Locate the cell with the specified text and output its [x, y] center coordinate. 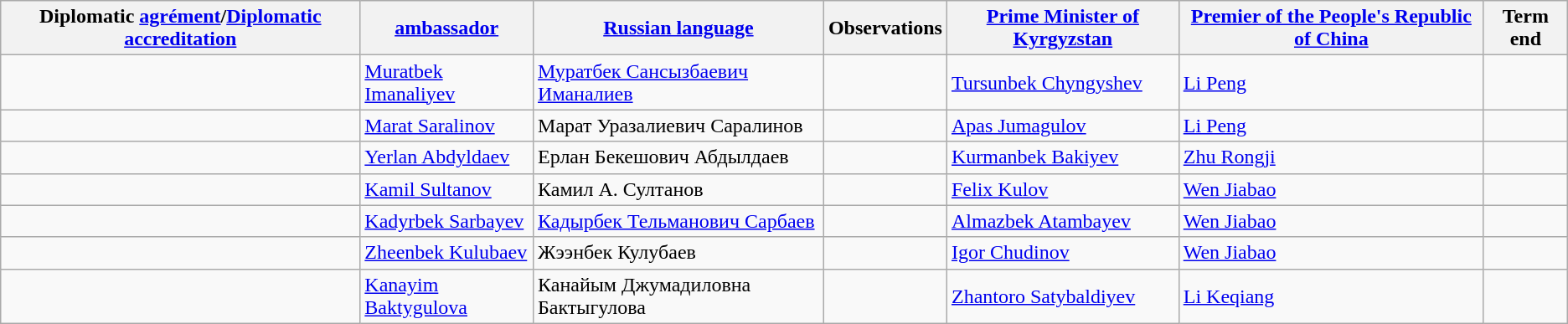
Yerlan Abdyldaev [447, 157]
Канайым Джумадиловна Бактыгулова [678, 296]
Марат Уразалиевич Саралинов [678, 126]
Muratbek Imanaliyev [447, 82]
Ерлан Бекешович Абдылдаев [678, 157]
Felix Kulov [1062, 189]
Муратбек Сансызбаевич Иманалиев [678, 82]
Tursunbek Chyngyshev [1062, 82]
Term end [1525, 28]
Observations [885, 28]
Zheenbek Kulubaev [447, 253]
Kamil Sultanov [447, 189]
Diplomatic agrément/Diplomatic accreditation [181, 28]
Igor Chudinov [1062, 253]
Кадырбек Тельманович Сарбаев [678, 221]
Kurmanbek Bakiyev [1062, 157]
Камил А. Султанов [678, 189]
Prime Minister of Kyrgyzstan [1062, 28]
Kadyrbek Sarbayev [447, 221]
Zhantoro Satybaldiyev [1062, 296]
Li Keqiang [1331, 296]
Russian language [678, 28]
Zhu Rongji [1331, 157]
ambassador [447, 28]
Almazbek Atambayev [1062, 221]
Жээнбек Кулубаев [678, 253]
Apas Jumagulov [1062, 126]
Premier of the People's Republic of China [1331, 28]
Kanayim Baktygulova [447, 296]
Marat Saralinov [447, 126]
